Return the (x, y) coordinate for the center point of the cell that contains the specified text.  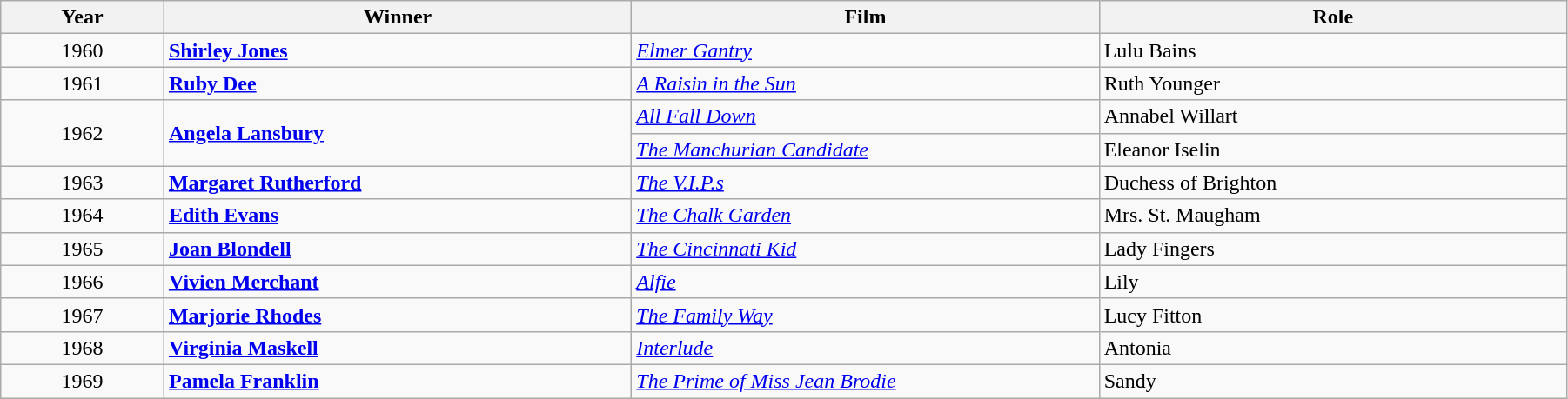
The Prime of Miss Jean Brodie (865, 381)
Lady Fingers (1333, 249)
All Fall Down (865, 116)
Sandy (1333, 381)
The V.I.P.s (865, 183)
Vivien Merchant (397, 282)
1967 (83, 315)
Ruth Younger (1333, 83)
1968 (83, 348)
Lily (1333, 282)
1962 (83, 133)
Ruby Dee (397, 83)
Winner (397, 17)
Role (1333, 17)
Film (865, 17)
1963 (83, 183)
Joan Blondell (397, 249)
The Cincinnati Kid (865, 249)
Year (83, 17)
Elmer Gantry (865, 50)
Edith Evans (397, 216)
1960 (83, 50)
1969 (83, 381)
Lulu Bains (1333, 50)
The Family Way (865, 315)
The Manchurian Candidate (865, 150)
Angela Lansbury (397, 133)
Pamela Franklin (397, 381)
Eleanor Iselin (1333, 150)
Lucy Fitton (1333, 315)
Antonia (1333, 348)
The Chalk Garden (865, 216)
Duchess of Brighton (1333, 183)
Shirley Jones (397, 50)
Mrs. St. Maugham (1333, 216)
1965 (83, 249)
Alfie (865, 282)
Virginia Maskell (397, 348)
1964 (83, 216)
Interlude (865, 348)
1966 (83, 282)
Marjorie Rhodes (397, 315)
Margaret Rutherford (397, 183)
Annabel Willart (1333, 116)
A Raisin in the Sun (865, 83)
1961 (83, 83)
